Find where the given text appears and provide that cell's center as [x, y] coordinate. 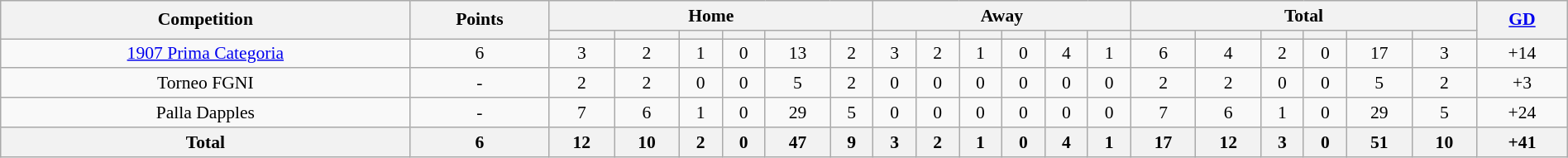
47 [797, 141]
GD [1523, 20]
13 [797, 53]
Palla Dapples [205, 113]
Torneo FGNI [205, 83]
Competition [205, 20]
9 [852, 141]
Points [480, 20]
Home [711, 16]
1907 Prima Categoria [205, 53]
+14 [1523, 53]
51 [1379, 141]
+24 [1523, 113]
Away [1002, 16]
+3 [1523, 83]
+41 [1523, 141]
